Scan for the cell matching the given text and deliver its (X, Y) coordinate at center. 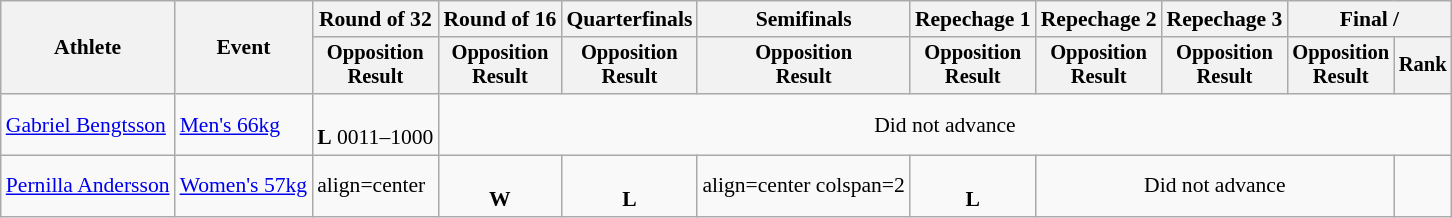
Repechage 1 (973, 19)
Women's 57kg (244, 186)
Repechage 2 (1099, 19)
L 0011–1000 (375, 124)
align=center (375, 186)
Repechage 3 (1225, 19)
Men's 66kg (244, 124)
Rank (1423, 66)
W (500, 186)
Athlete (88, 48)
Quarterfinals (629, 19)
Event (244, 48)
Gabriel Bengtsson (88, 124)
align=center colspan=2 (803, 186)
Semifinals (803, 19)
Round of 32 (375, 19)
Round of 16 (500, 19)
Pernilla Andersson (88, 186)
Final / (1369, 19)
